Determine the [X, Y] coordinate at the center of the cell enclosing the given text.  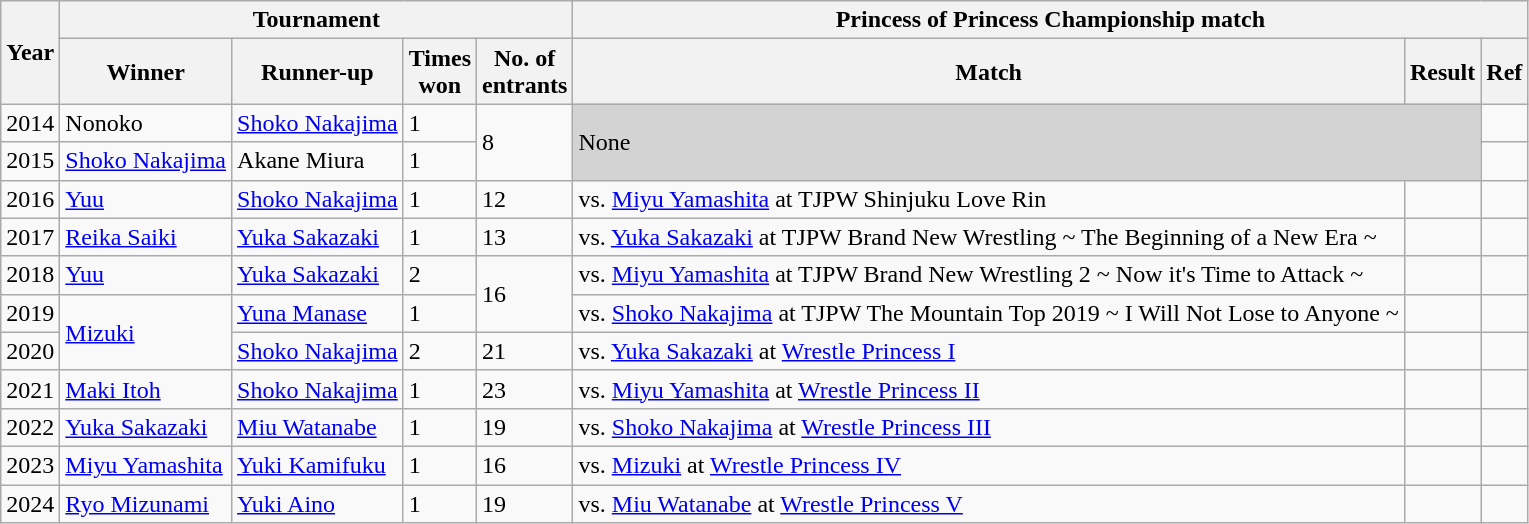
Tournament [316, 20]
Yuki Aino [318, 503]
Mizuki [146, 332]
12 [525, 199]
2021 [30, 389]
2022 [30, 427]
2014 [30, 123]
2015 [30, 161]
Nonoko [146, 123]
None [1027, 142]
No. ofentrants [525, 72]
vs. Shoko Nakajima at TJPW The Mountain Top 2019 ~ I Will Not Lose to Anyone ~ [988, 313]
Timeswon [440, 72]
vs. Miyu Yamashita at TJPW Brand New Wrestling 2 ~ Now it's Time to Attack ~ [988, 275]
vs. Yuka Sakazaki at Wrestle Princess I [988, 351]
13 [525, 237]
2018 [30, 275]
vs. Miu Watanabe at Wrestle Princess V [988, 503]
vs. Yuka Sakazaki at TJPW Brand New Wrestling ~ The Beginning of a New Era ~ [988, 237]
Yuna Manase [318, 313]
Winner [146, 72]
Maki Itoh [146, 389]
vs. Miyu Yamashita at TJPW Shinjuku Love Rin [988, 199]
vs. Mizuki at Wrestle Princess IV [988, 465]
Yuki Kamifuku [318, 465]
Akane Miura [318, 161]
Result [1442, 72]
Ryo Mizunami [146, 503]
Miyu Yamashita [146, 465]
Reika Saiki [146, 237]
vs. Shoko Nakajima at Wrestle Princess III [988, 427]
Match [988, 72]
2024 [30, 503]
2019 [30, 313]
8 [525, 142]
2017 [30, 237]
23 [525, 389]
2020 [30, 351]
Princess of Princess Championship match [1050, 20]
Miu Watanabe [318, 427]
Ref [1504, 72]
2023 [30, 465]
2016 [30, 199]
21 [525, 351]
Runner-up [318, 72]
vs. Miyu Yamashita at Wrestle Princess II [988, 389]
Year [30, 52]
